Locate the cell with the specified text and output its [x, y] center coordinate. 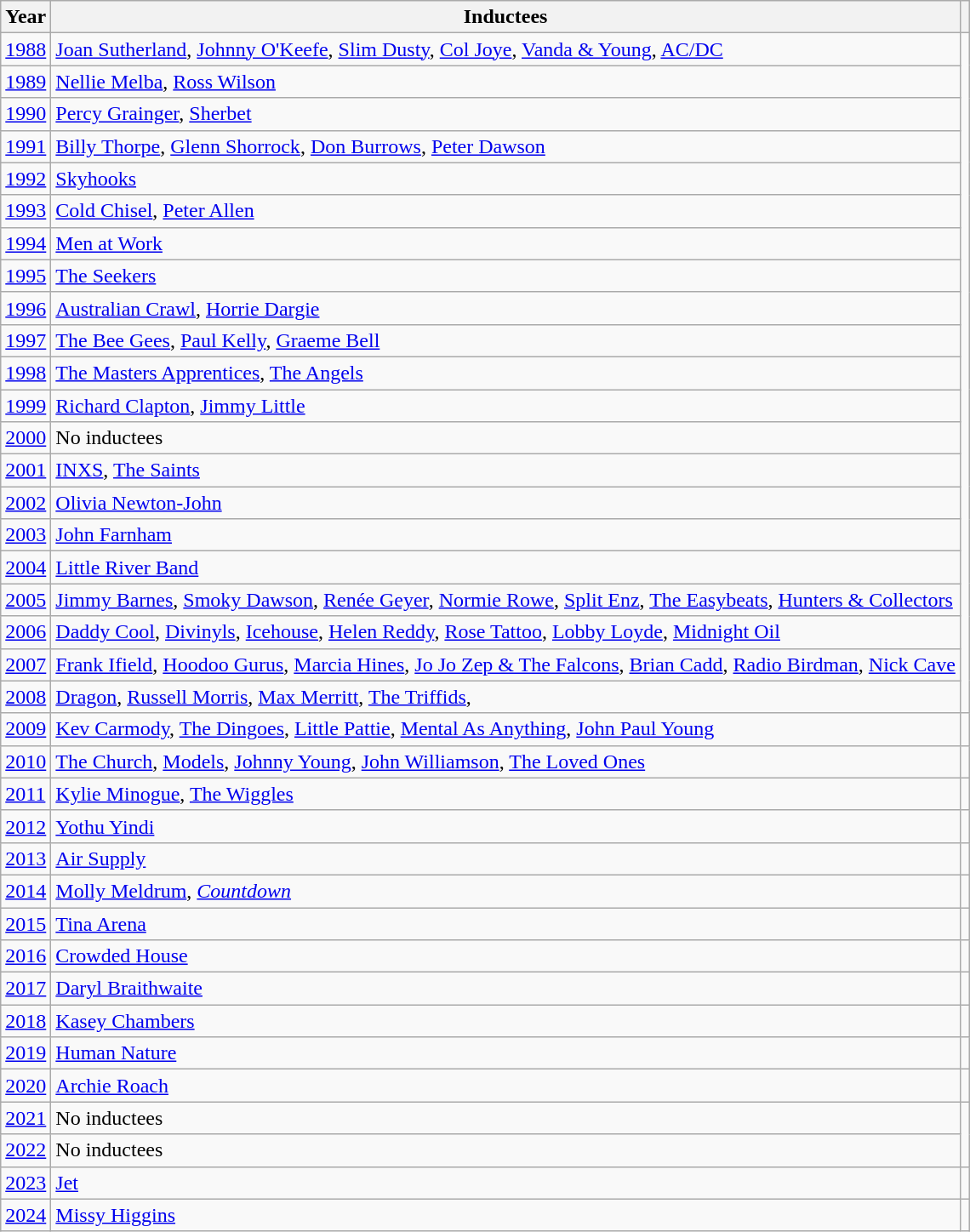
2009 [26, 729]
The Masters Apprentices, The Angels [505, 373]
Richard Clapton, Jimmy Little [505, 406]
Little River Band [505, 568]
Jet [505, 1183]
Inductees [505, 17]
The Seekers [505, 276]
Joan Sutherland, Johnny O'Keefe, Slim Dusty, Col Joye, Vanda & Young, AC/DC [505, 49]
Missy Higgins [505, 1215]
2002 [26, 503]
2023 [26, 1183]
Olivia Newton-John [505, 503]
Daddy Cool, Divinyls, Icehouse, Helen Reddy, Rose Tattoo, Lobby Loyde, Midnight Oil [505, 632]
2003 [26, 535]
Men at Work [505, 243]
2006 [26, 632]
Molly Meldrum, Countdown [505, 891]
1994 [26, 243]
2012 [26, 826]
Daryl Braithwaite [505, 989]
Kev Carmody, The Dingoes, Little Pattie, Mental As Anything, John Paul Young [505, 729]
The Church, Models, Johnny Young, John Williamson, The Loved Ones [505, 761]
2015 [26, 923]
2005 [26, 600]
2014 [26, 891]
1997 [26, 340]
2018 [26, 1021]
1991 [26, 146]
2008 [26, 697]
John Farnham [505, 535]
2019 [26, 1053]
Cold Chisel, Peter Allen [505, 211]
2010 [26, 761]
1990 [26, 114]
Human Nature [505, 1053]
Yothu Yindi [505, 826]
2004 [26, 568]
1996 [26, 308]
2020 [26, 1086]
2000 [26, 438]
2022 [26, 1150]
Percy Grainger, Sherbet [505, 114]
Crowded House [505, 956]
1988 [26, 49]
2013 [26, 858]
Dragon, Russell Morris, Max Merritt, The Triffids, [505, 697]
1992 [26, 179]
1989 [26, 82]
2021 [26, 1118]
Billy Thorpe, Glenn Shorrock, Don Burrows, Peter Dawson [505, 146]
2016 [26, 956]
1995 [26, 276]
1998 [26, 373]
Tina Arena [505, 923]
Kylie Minogue, The Wiggles [505, 794]
Kasey Chambers [505, 1021]
1993 [26, 211]
Jimmy Barnes, Smoky Dawson, Renée Geyer, Normie Rowe, Split Enz, The Easybeats, Hunters & Collectors [505, 600]
2007 [26, 664]
Archie Roach [505, 1086]
Frank Ifield, Hoodoo Gurus, Marcia Hines, Jo Jo Zep & The Falcons, Brian Cadd, Radio Birdman, Nick Cave [505, 664]
Air Supply [505, 858]
INXS, The Saints [505, 471]
Australian Crawl, Horrie Dargie [505, 308]
The Bee Gees, Paul Kelly, Graeme Bell [505, 340]
Year [26, 17]
2011 [26, 794]
Nellie Melba, Ross Wilson [505, 82]
2017 [26, 989]
2024 [26, 1215]
2001 [26, 471]
1999 [26, 406]
Skyhooks [505, 179]
